Search for the cell housing the specified text and yield its [x, y] center coordinate. 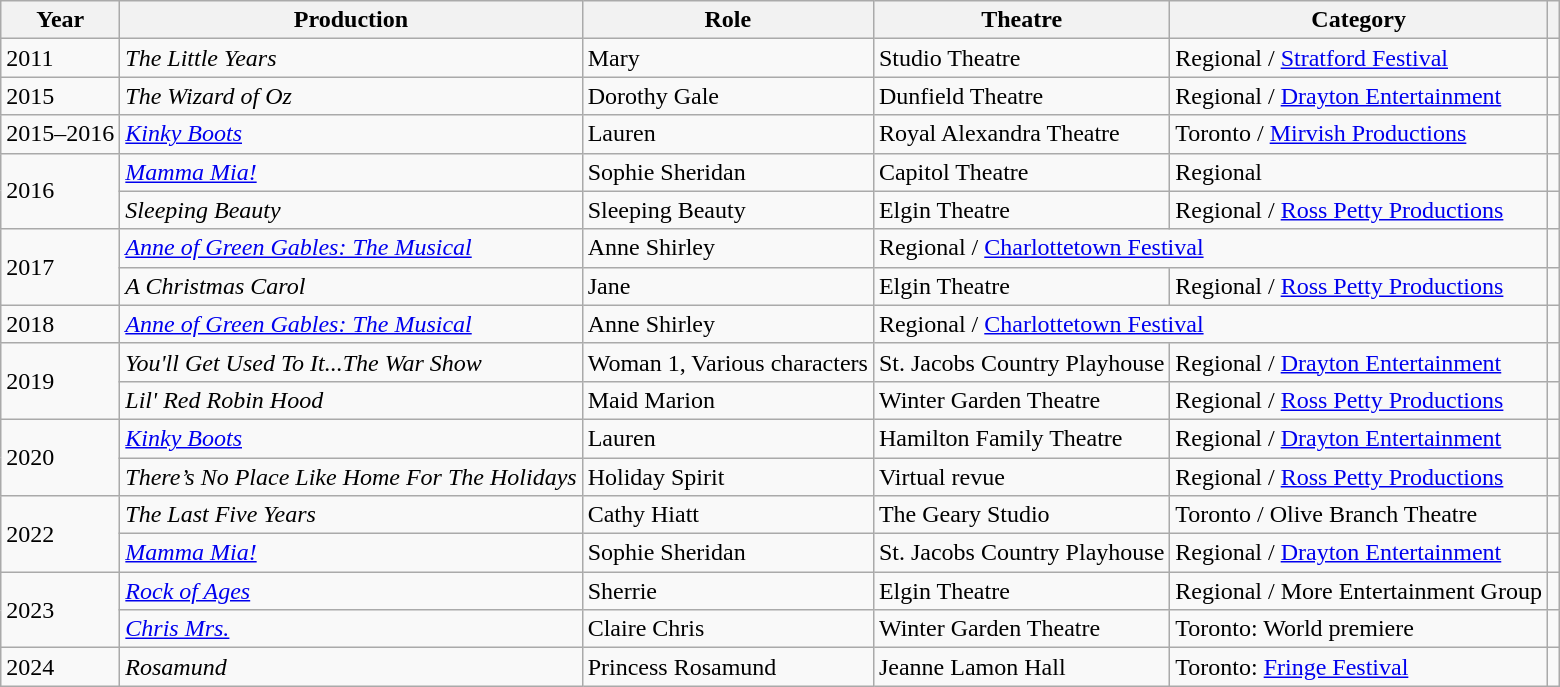
Lil' Red Robin Hood [351, 400]
Regional / More Entertainment Group [1359, 591]
Rosamund [351, 667]
Rock of Ages [351, 591]
2015 [60, 96]
Claire Chris [728, 629]
Woman 1, Various characters [728, 362]
Royal Alexandra Theatre [1021, 134]
2011 [60, 58]
2018 [60, 324]
Cathy Hiatt [728, 515]
2020 [60, 457]
2022 [60, 534]
Virtual revue [1021, 477]
A Christmas Carol [351, 286]
Jeanne Lamon Hall [1021, 667]
Dorothy Gale [728, 96]
Studio Theatre [1021, 58]
Role [728, 20]
Year [60, 20]
Theatre [1021, 20]
Holiday Spirit [728, 477]
Toronto: Fringe Festival [1359, 667]
2019 [60, 381]
2024 [60, 667]
2023 [60, 610]
Toronto / Mirvish Productions [1359, 134]
Hamilton Family Theatre [1021, 438]
2016 [60, 191]
Regional / Stratford Festival [1359, 58]
2017 [60, 267]
Sherrie [728, 591]
You'll Get Used To It...The War Show [351, 362]
There’s No Place Like Home For The Holidays [351, 477]
The Geary Studio [1021, 515]
Category [1359, 20]
The Last Five Years [351, 515]
Regional [1359, 172]
Capitol Theatre [1021, 172]
The Wizard of Oz [351, 96]
Toronto: World premiere [1359, 629]
Dunfield Theatre [1021, 96]
Chris Mrs. [351, 629]
Production [351, 20]
2015–2016 [60, 134]
The Little Years [351, 58]
Toronto / Olive Branch Theatre [1359, 515]
Mary [728, 58]
Princess Rosamund [728, 667]
Jane [728, 286]
Maid Marion [728, 400]
